Provide the [X, Y] coordinate of the cell's center where the given text is located.  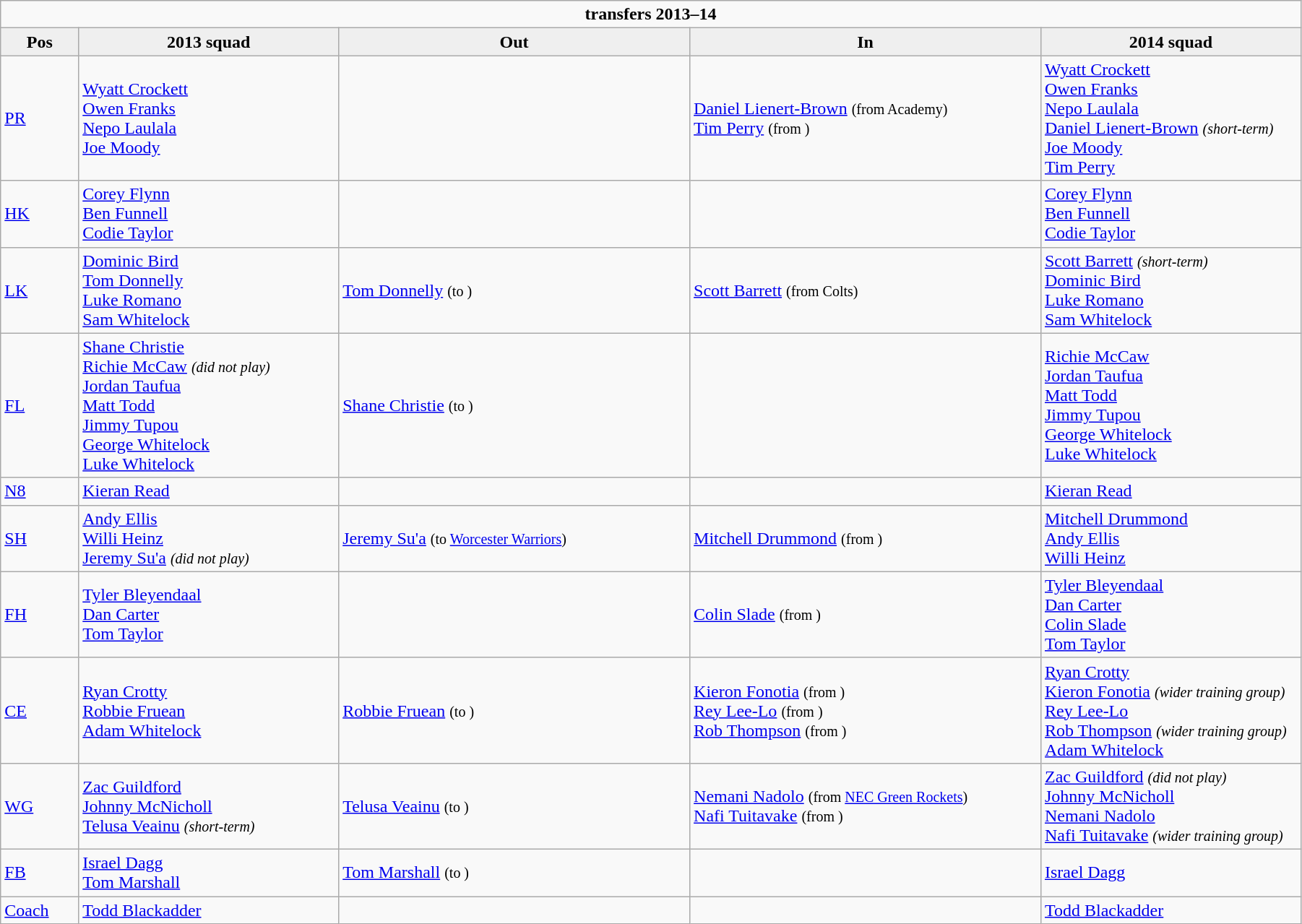
Robbie Fruean (to ) [514, 710]
FB [40, 873]
Dominic BirdTom DonnellyLuke RomanoSam Whitelock [209, 290]
Shane ChristieRichie McCaw (did not play)Jordan TaufuaMatt ToddJimmy TupouGeorge WhitelockLuke Whitelock [209, 405]
WG [40, 806]
2014 squad [1170, 42]
Wyatt CrockettOwen FranksNepo LaulalaDaniel Lienert-Brown (short-term)Joe MoodyTim Perry [1170, 118]
Daniel Lienert-Brown (from Academy) Tim Perry (from ) [866, 118]
Jeremy Su'a (to Worcester Warriors) [514, 538]
Telusa Veainu (to ) [514, 806]
N8 [40, 491]
Kieron Fonotia (from ) Rey Lee-Lo (from ) Rob Thompson (from ) [866, 710]
SH [40, 538]
Coach [40, 910]
Richie McCawJordan TaufuaMatt ToddJimmy TupouGeorge WhitelockLuke Whitelock [1170, 405]
Tom Marshall (to ) [514, 873]
PR [40, 118]
CE [40, 710]
Wyatt CrockettOwen FranksNepo LaulalaJoe Moody [209, 118]
2013 squad [209, 42]
transfers 2013–14 [651, 14]
Tyler BleyendaalDan CarterColin SladeTom Taylor [1170, 614]
In [866, 42]
HK [40, 214]
Tom Donnelly (to ) [514, 290]
Zac Guildford (did not play)Johnny McNichollNemani NadoloNafi Tuitavake (wider training group) [1170, 806]
Mitchell DrummondAndy EllisWilli Heinz [1170, 538]
Andy EllisWilli HeinzJeremy Su'a (did not play) [209, 538]
FL [40, 405]
FH [40, 614]
Mitchell Drummond (from ) [866, 538]
Scott Barrett (short-term)Dominic BirdLuke RomanoSam Whitelock [1170, 290]
Pos [40, 42]
Colin Slade (from ) [866, 614]
LK [40, 290]
Tyler BleyendaalDan CarterTom Taylor [209, 614]
Scott Barrett (from Colts) [866, 290]
Ryan CrottyRobbie FrueanAdam Whitelock [209, 710]
Out [514, 42]
Israel Dagg [1170, 873]
Nemani Nadolo (from NEC Green Rockets) Nafi Tuitavake (from ) [866, 806]
Israel DaggTom Marshall [209, 873]
Ryan CrottyKieron Fonotia (wider training group)Rey Lee-LoRob Thompson (wider training group)Adam Whitelock [1170, 710]
Shane Christie (to ) [514, 405]
Zac GuildfordJohnny McNichollTelusa Veainu (short-term) [209, 806]
